Extract the [X, Y] coordinate from the center of the cell holding the provided text.  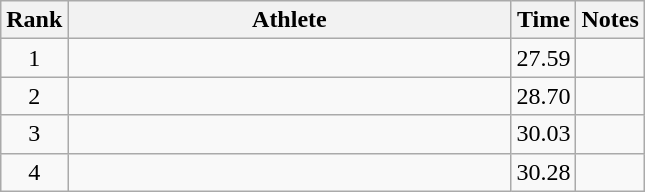
1 [34, 58]
3 [34, 134]
30.03 [544, 134]
28.70 [544, 96]
4 [34, 172]
Time [544, 20]
2 [34, 96]
Rank [34, 20]
Athlete [290, 20]
30.28 [544, 172]
Notes [610, 20]
27.59 [544, 58]
